Identify which cell holds the provided text, then report its (X, Y) central coordinate. 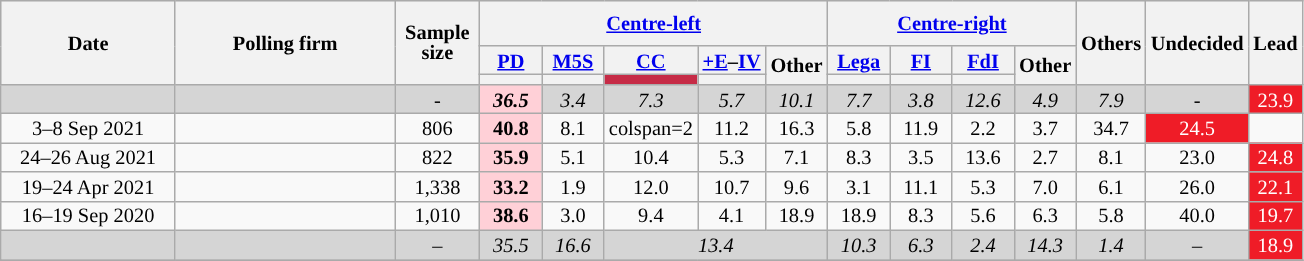
4.9 (1045, 98)
3.7 (1045, 128)
9.6 (796, 186)
M5S (573, 60)
24.8 (1275, 156)
CC (651, 60)
36.5 (511, 98)
822 (438, 156)
1.9 (573, 186)
7.3 (651, 98)
2.4 (983, 244)
Centre-left (654, 22)
806 (438, 128)
6.1 (1111, 186)
38.6 (511, 216)
12.6 (983, 98)
24–26 Aug 2021 (88, 156)
40.8 (511, 128)
10.4 (651, 156)
Undecided (1198, 42)
24.5 (1198, 128)
11.1 (921, 186)
Lead (1275, 42)
16–19 Sep 2020 (88, 216)
7.9 (1111, 98)
10.3 (859, 244)
19–24 Apr 2021 (88, 186)
colspan=2 (651, 128)
23.0 (1198, 156)
10.1 (796, 98)
13.4 (716, 244)
35.5 (511, 244)
Sample size (438, 42)
3–8 Sep 2021 (88, 128)
4.1 (732, 216)
7.7 (859, 98)
11.9 (921, 128)
13.6 (983, 156)
7.1 (796, 156)
PD (511, 60)
14.3 (1045, 244)
34.7 (1111, 128)
5.7 (732, 98)
5.1 (573, 156)
FdI (983, 60)
26.0 (1198, 186)
1,338 (438, 186)
3.1 (859, 186)
35.9 (511, 156)
3.8 (921, 98)
16.3 (796, 128)
1.4 (1111, 244)
Polling firm (285, 42)
23.9 (1275, 98)
Centre-right (952, 22)
3.5 (921, 156)
1,010 (438, 216)
Date (88, 42)
3.0 (573, 216)
12.0 (651, 186)
11.2 (732, 128)
16.6 (573, 244)
FI (921, 60)
22.1 (1275, 186)
2.7 (1045, 156)
2.2 (983, 128)
40.0 (1198, 216)
3.4 (573, 98)
7.0 (1045, 186)
33.2 (511, 186)
9.4 (651, 216)
10.7 (732, 186)
19.7 (1275, 216)
+E–IV (732, 60)
Lega (859, 60)
Others (1111, 42)
5.6 (983, 216)
